For the text-containing cell, return its midpoint in [X, Y] coordinate format. 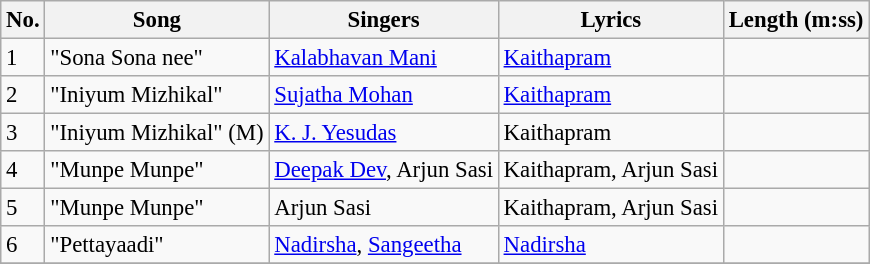
Arjun Sasi [384, 208]
Length (m:ss) [796, 20]
"Iniyum Mizhikal" [157, 95]
Sujatha Mohan [384, 95]
5 [23, 208]
Kalabhavan Mani [384, 58]
Nadirsha [610, 245]
"Iniyum Mizhikal" (M) [157, 133]
Deepak Dev, Arjun Sasi [384, 170]
Lyrics [610, 20]
1 [23, 58]
4 [23, 170]
Song [157, 20]
No. [23, 20]
"Pettayaadi" [157, 245]
2 [23, 95]
"Sona Sona nee" [157, 58]
Singers [384, 20]
K. J. Yesudas [384, 133]
6 [23, 245]
3 [23, 133]
Nadirsha, Sangeetha [384, 245]
